From the cell containing the given text, extract its center point as [x, y] coordinate. 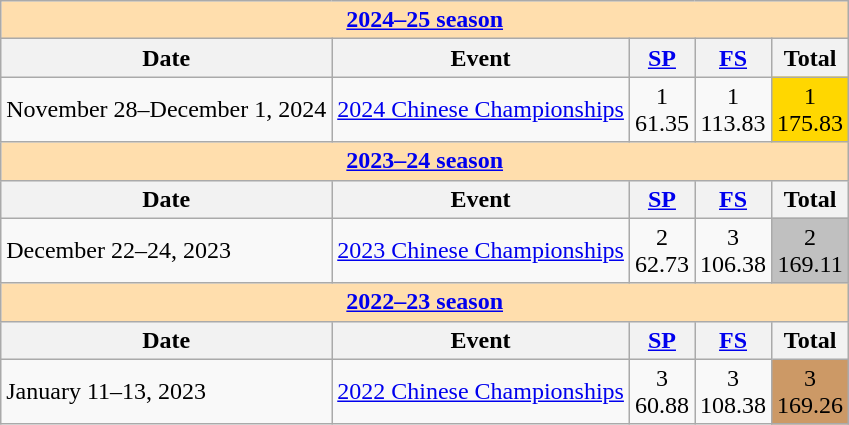
1 175.83 [810, 110]
1 61.35 [662, 110]
1 113.83 [732, 110]
January 11–13, 2023 [166, 392]
2022 Chinese Championships [481, 392]
2024 Chinese Championships [481, 110]
3 60.88 [662, 392]
3 108.38 [732, 392]
December 22–24, 2023 [166, 250]
November 28–December 1, 2024 [166, 110]
2022–23 season [425, 302]
3 169.26 [810, 392]
2023–24 season [425, 161]
2 169.11 [810, 250]
3 106.38 [732, 250]
2023 Chinese Championships [481, 250]
2024–25 season [425, 20]
2 62.73 [662, 250]
